Provide the [x, y] coordinate of the cell's center where the given text is located.  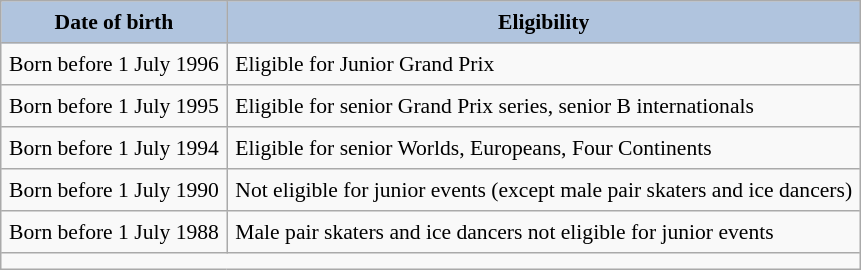
Born before 1 July 1994 [114, 148]
Eligibility [544, 22]
Male pair skaters and ice dancers not eligible for junior events [544, 232]
Eligible for senior Grand Prix series, senior B internationals [544, 106]
Not eligible for junior events (except male pair skaters and ice dancers) [544, 190]
Eligible for senior Worlds, Europeans, Four Continents [544, 148]
Eligible for Junior Grand Prix [544, 64]
Born before 1 July 1995 [114, 106]
Born before 1 July 1990 [114, 190]
Born before 1 July 1996 [114, 64]
Born before 1 July 1988 [114, 232]
Date of birth [114, 22]
